Scan for the cell matching the given text and deliver its [X, Y] coordinate at center. 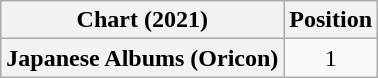
Japanese Albums (Oricon) [142, 58]
Chart (2021) [142, 20]
1 [331, 58]
Position [331, 20]
